Return (x, y) of the center of cell containing provided text 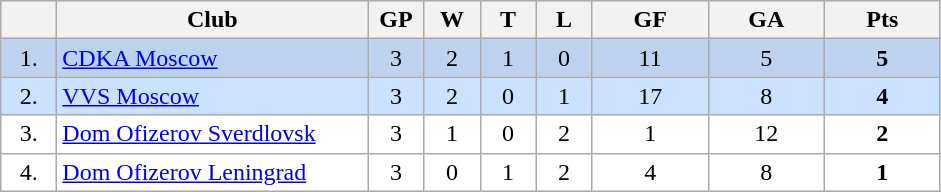
Dom Ofizerov Leningrad (212, 172)
Dom Ofizerov Sverdlovsk (212, 134)
CDKA Moscow (212, 58)
W (452, 20)
2. (29, 96)
GF (650, 20)
L (564, 20)
4. (29, 172)
17 (650, 96)
GA (766, 20)
VVS Moscow (212, 96)
3. (29, 134)
Pts (882, 20)
Club (212, 20)
11 (650, 58)
T (508, 20)
GP (396, 20)
1. (29, 58)
12 (766, 134)
